Scan for the cell matching the given text and deliver its [x, y] coordinate at center. 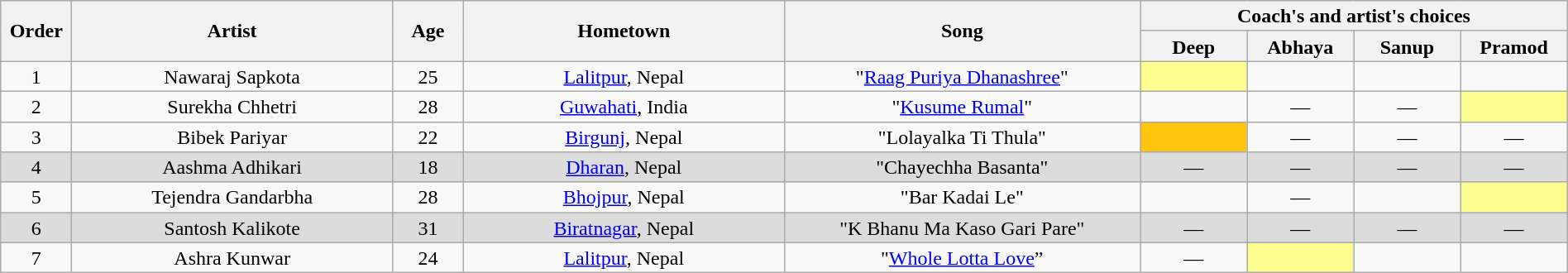
Nawaraj Sapkota [232, 76]
6 [36, 228]
Santosh Kalikote [232, 228]
24 [428, 258]
Abhaya [1300, 46]
Hometown [624, 31]
"Lolayalka Ti Thula" [963, 137]
Aashma Adhikari [232, 167]
Surekha Chhetri [232, 106]
Pramod [1513, 46]
Biratnagar, Nepal [624, 228]
3 [36, 137]
Ashra Kunwar [232, 258]
Birgunj, Nepal [624, 137]
Deep [1194, 46]
2 [36, 106]
"Bar Kadai Le" [963, 197]
4 [36, 167]
Coach's and artist's choices [1355, 17]
Bhojpur, Nepal [624, 197]
"Raag Puriya Dhanashree" [963, 76]
22 [428, 137]
"K Bhanu Ma Kaso Gari Pare" [963, 228]
Tejendra Gandarbha [232, 197]
Guwahati, India [624, 106]
Artist [232, 31]
18 [428, 167]
"Kusume Rumal" [963, 106]
Sanup [1408, 46]
Order [36, 31]
Age [428, 31]
31 [428, 228]
"Whole Lotta Love” [963, 258]
1 [36, 76]
"Chayechha Basanta" [963, 167]
Bibek Pariyar [232, 137]
Dharan, Nepal [624, 167]
25 [428, 76]
Song [963, 31]
7 [36, 258]
5 [36, 197]
